For the text-containing cell, return its midpoint in (x, y) coordinate format. 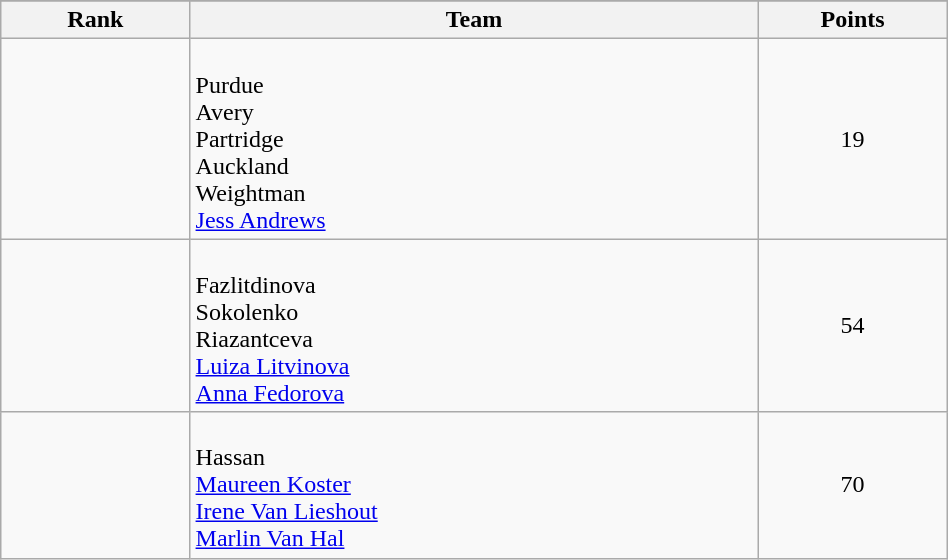
HassanMaureen KosterIrene Van LieshoutMarlin Van Hal (474, 485)
Team (474, 20)
70 (852, 485)
FazlitdinovaSokolenkoRiazantcevaLuiza LitvinovaAnna Fedorova (474, 326)
Points (852, 20)
Rank (96, 20)
19 (852, 139)
PurdueAveryPartridgeAucklandWeightmanJess Andrews (474, 139)
54 (852, 326)
